Detect which cell encompasses the target text, then output its (X, Y) center coordinate. 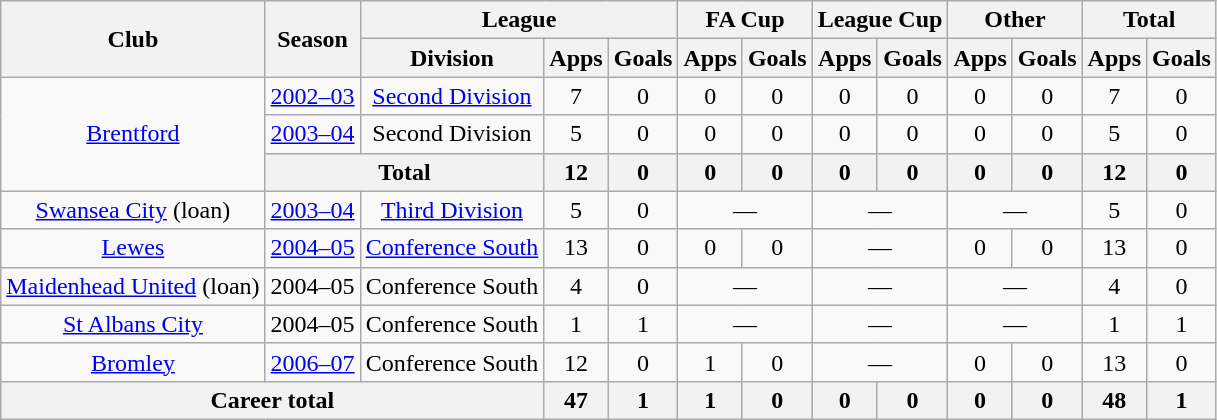
2002–03 (312, 96)
2006–07 (312, 362)
Brentford (133, 134)
Bromley (133, 362)
League Cup (880, 20)
Club (133, 39)
47 (576, 400)
St Albans City (133, 324)
Division (452, 58)
FA Cup (745, 20)
Season (312, 39)
Swansea City (loan) (133, 210)
Third Division (452, 210)
48 (1114, 400)
Other (1015, 20)
Maidenhead United (loan) (133, 286)
Career total (272, 400)
League (519, 20)
Lewes (133, 248)
